Search for the cell housing the specified text and yield its (X, Y) center coordinate. 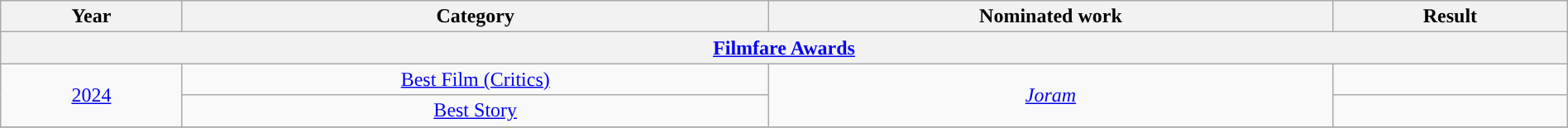
Year (91, 17)
Category (475, 17)
Joram (1050, 95)
Best Film (Critics) (475, 79)
Result (1451, 17)
Nominated work (1050, 17)
Best Story (475, 111)
Filmfare Awards (784, 48)
2024 (91, 95)
